Extract the [X, Y] coordinate from the center of the cell holding the provided text.  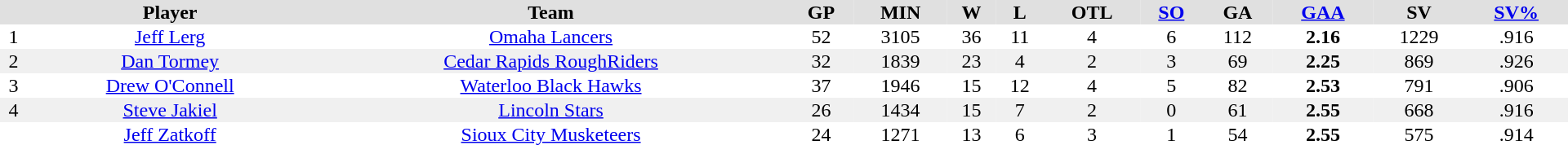
GAA [1323, 12]
.926 [1516, 61]
SO [1171, 12]
61 [1238, 110]
1434 [900, 110]
SV% [1516, 12]
1839 [900, 61]
82 [1238, 86]
Dan Tormey [170, 61]
869 [1419, 61]
Team [550, 12]
668 [1419, 110]
MIN [900, 12]
5 [1171, 86]
12 [1019, 86]
23 [972, 61]
.906 [1516, 86]
26 [822, 110]
2.25 [1323, 61]
GP [822, 12]
791 [1419, 86]
Lincoln Stars [550, 110]
112 [1238, 37]
Player [170, 12]
7 [1019, 110]
3105 [900, 37]
OTL [1092, 12]
1 [13, 37]
GA [1238, 12]
2.53 [1323, 86]
2.55 [1323, 110]
1946 [900, 86]
37 [822, 86]
Cedar Rapids RoughRiders [550, 61]
1229 [1419, 37]
32 [822, 61]
Steve Jakiel [170, 110]
Waterloo Black Hawks [550, 86]
Omaha Lancers [550, 37]
L [1019, 12]
W [972, 12]
Jeff Lerg [170, 37]
2.16 [1323, 37]
Drew O'Connell [170, 86]
6 [1171, 37]
11 [1019, 37]
SV [1419, 12]
52 [822, 37]
0 [1171, 110]
36 [972, 37]
69 [1238, 61]
